Detect which cell encompasses the target text, then output its (x, y) center coordinate. 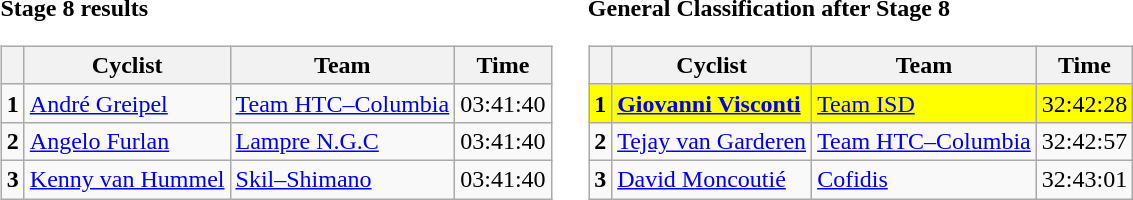
André Greipel (127, 103)
David Moncoutié (712, 179)
Giovanni Visconti (712, 103)
Lampre N.G.C (342, 141)
Tejay van Garderen (712, 141)
Skil–Shimano (342, 179)
32:42:28 (1084, 103)
32:42:57 (1084, 141)
Team ISD (924, 103)
32:43:01 (1084, 179)
Kenny van Hummel (127, 179)
Angelo Furlan (127, 141)
Cofidis (924, 179)
